Identify which cell holds the provided text, then report its (x, y) central coordinate. 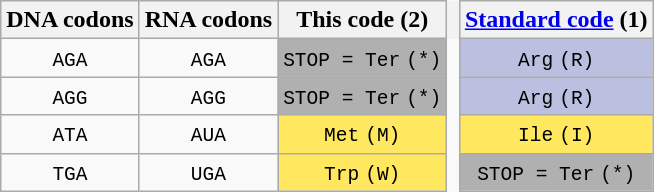
Ile (I) (556, 134)
TGA (70, 172)
Met (M) (362, 134)
RNA codons (208, 20)
Trp (W) (362, 172)
ATA (70, 134)
DNA codons (70, 20)
Standard code (1) (556, 20)
This code (2) (362, 20)
AUA (208, 134)
UGA (208, 172)
